Pinpoint the cell where the given text exists, returning its (X, Y) midpoint coordinate. 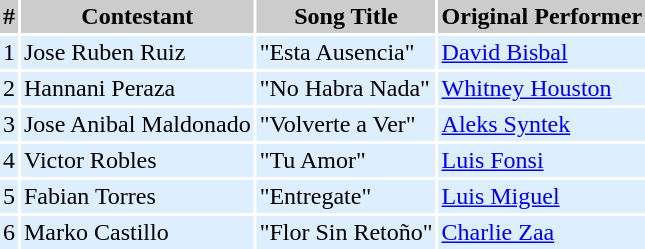
5 (9, 196)
3 (9, 124)
Contestant (138, 16)
4 (9, 160)
1 (9, 52)
Song Title (346, 16)
"No Habra Nada" (346, 88)
Jose Anibal Maldonado (138, 124)
"Esta Ausencia" (346, 52)
Marko Castillo (138, 232)
"Volverte a Ver" (346, 124)
Victor Robles (138, 160)
2 (9, 88)
Fabian Torres (138, 196)
"Entregate" (346, 196)
# (9, 16)
Hannani Peraza (138, 88)
"Tu Amor" (346, 160)
Jose Ruben Ruiz (138, 52)
"Flor Sin Retoño" (346, 232)
6 (9, 232)
